Identify which cell holds the provided text, then report its [X, Y] central coordinate. 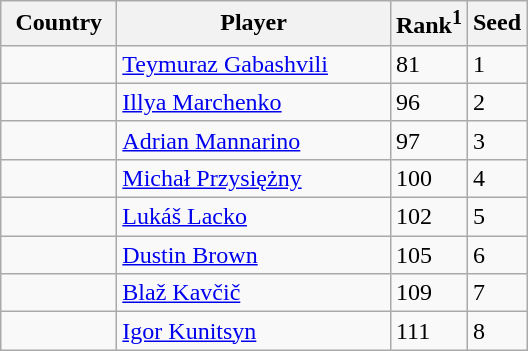
2 [496, 102]
100 [428, 178]
Blaž Kavčič [254, 293]
Dustin Brown [254, 255]
Teymuraz Gabashvili [254, 64]
5 [496, 217]
96 [428, 102]
111 [428, 331]
3 [496, 140]
105 [428, 255]
Country [59, 24]
97 [428, 140]
109 [428, 293]
Lukáš Lacko [254, 217]
Michał Przysiężny [254, 178]
Seed [496, 24]
Illya Marchenko [254, 102]
Player [254, 24]
Igor Kunitsyn [254, 331]
Adrian Mannarino [254, 140]
81 [428, 64]
1 [496, 64]
7 [496, 293]
4 [496, 178]
6 [496, 255]
Rank1 [428, 24]
8 [496, 331]
102 [428, 217]
